Find where the given text appears and provide that cell's center as (X, Y) coordinate. 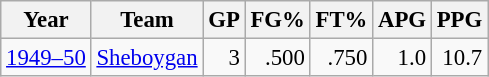
FT% (342, 20)
APG (402, 20)
.500 (278, 58)
Sheboygan (147, 58)
.750 (342, 58)
PPG (459, 20)
Year (46, 20)
10.7 (459, 58)
3 (224, 58)
Team (147, 20)
FG% (278, 20)
1.0 (402, 58)
1949–50 (46, 58)
GP (224, 20)
